Pinpoint the cell where the given text exists, returning its [x, y] midpoint coordinate. 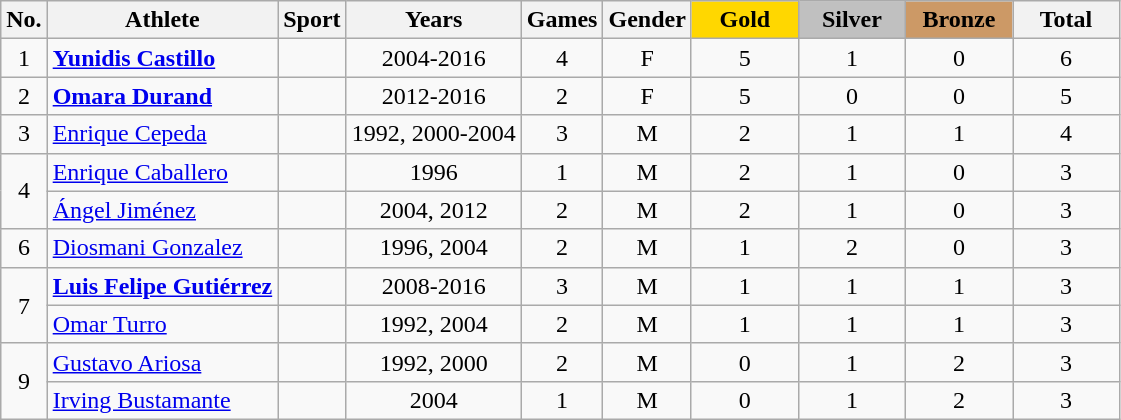
Silver [852, 20]
Ángel Jiménez [162, 210]
Enrique Cepeda [162, 134]
Enrique Caballero [162, 172]
Sport [312, 20]
Yunidis Castillo [162, 58]
2004 [434, 400]
Diosmani Gonzalez [162, 248]
Total [1066, 20]
1996 [434, 172]
Years [434, 20]
Luis Felipe Gutiérrez [162, 286]
Athlete [162, 20]
Omara Durand [162, 96]
2004, 2012 [434, 210]
Irving Bustamante [162, 400]
Omar Turro [162, 324]
Gold [744, 20]
2012-2016 [434, 96]
2008-2016 [434, 286]
7 [24, 305]
No. [24, 20]
2004-2016 [434, 58]
1992, 2004 [434, 324]
Gender [647, 20]
Bronze [958, 20]
9 [24, 381]
1992, 2000-2004 [434, 134]
Gustavo Ariosa [162, 362]
1992, 2000 [434, 362]
Games [562, 20]
1996, 2004 [434, 248]
